Scan for the cell matching the given text and deliver its [x, y] coordinate at center. 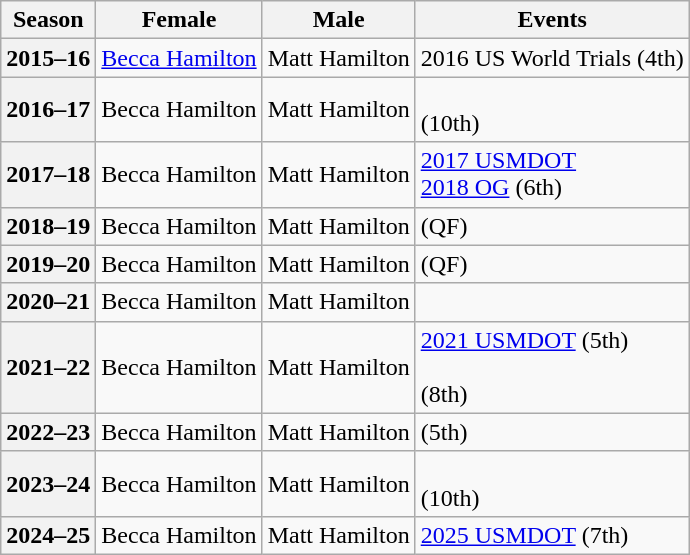
2015–16 [48, 58]
Events [552, 20]
2017 USMDOT 2018 OG (6th) [552, 174]
2016–17 [48, 110]
2020–21 [48, 302]
2018–19 [48, 226]
2024–25 [48, 535]
2017–18 [48, 174]
Female [179, 20]
(5th) [552, 432]
2025 USMDOT (7th) [552, 535]
Male [338, 20]
2021 USMDOT (5th) (8th) [552, 367]
2022–23 [48, 432]
Season [48, 20]
2021–22 [48, 367]
2023–24 [48, 484]
2019–20 [48, 264]
2016 US World Trials (4th) [552, 58]
